Search for the cell housing the specified text and yield its [X, Y] center coordinate. 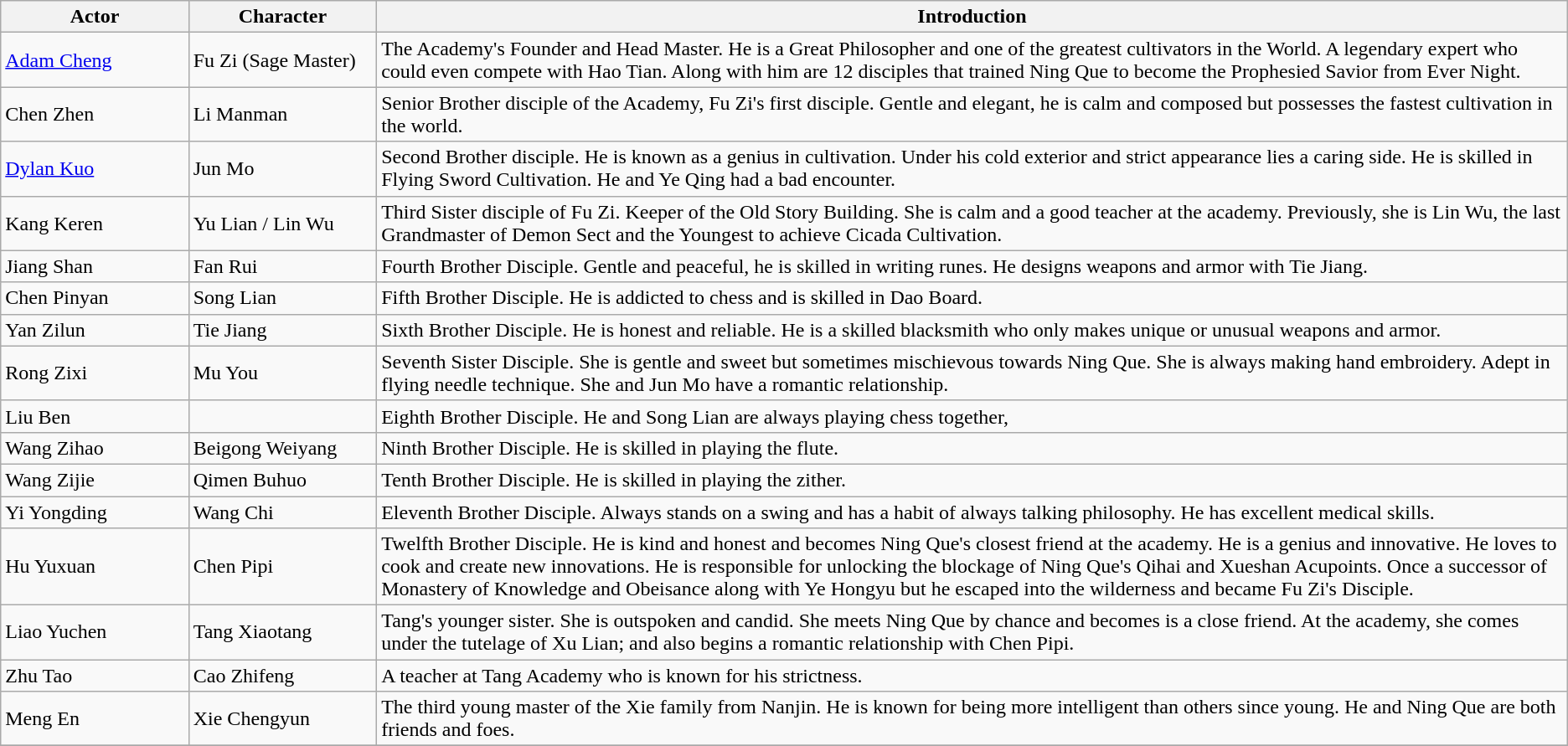
Kang Keren [95, 223]
Eleventh Brother Disciple. Always stands on a swing and has a habit of always talking philosophy. He has excellent medical skills. [972, 512]
Yi Yongding [95, 512]
Wang Zijie [95, 480]
Tang Xiaotang [282, 633]
Fan Rui [282, 266]
Liao Yuchen [95, 633]
Zhu Tao [95, 676]
Cao Zhifeng [282, 676]
Li Manman [282, 114]
A teacher at Tang Academy who is known for his strictness. [972, 676]
Mu You [282, 373]
Actor [95, 17]
Adam Cheng [95, 60]
Character [282, 17]
Yan Zilun [95, 330]
Ninth Brother Disciple. He is skilled in playing the flute. [972, 448]
Song Lian [282, 298]
Jiang Shan [95, 266]
Chen Zhen [95, 114]
Meng En [95, 718]
Dylan Kuo [95, 169]
Sixth Brother Disciple. He is honest and reliable. He is a skilled blacksmith who only makes unique or unusual weapons and armor. [972, 330]
Wang Chi [282, 512]
Xie Chengyun [282, 718]
Introduction [972, 17]
Fourth Brother Disciple. Gentle and peaceful, he is skilled in writing runes. He designs weapons and armor with Tie Jiang. [972, 266]
Jun Mo [282, 169]
Qimen Buhuo [282, 480]
Chen Pinyan [95, 298]
Beigong Weiyang [282, 448]
Chen Pipi [282, 567]
Eighth Brother Disciple. He and Song Lian are always playing chess together, [972, 416]
Fu Zi (Sage Master) [282, 60]
Tie Jiang [282, 330]
Liu Ben [95, 416]
Hu Yuxuan [95, 567]
Fifth Brother Disciple. He is addicted to chess and is skilled in Dao Board. [972, 298]
Tenth Brother Disciple. He is skilled in playing the zither. [972, 480]
Wang Zihao [95, 448]
Rong Zixi [95, 373]
Yu Lian / Lin Wu [282, 223]
